From the cell containing the given text, extract its center point as [x, y] coordinate. 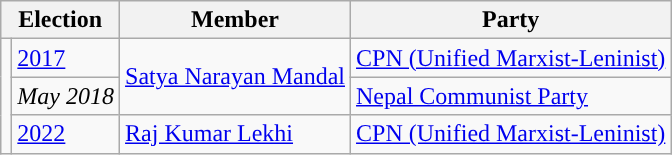
2022 [66, 134]
Election [60, 20]
Party [511, 20]
2017 [66, 58]
Member [236, 20]
Raj Kumar Lekhi [236, 134]
Satya Narayan Mandal [236, 77]
May 2018 [66, 96]
Nepal Communist Party [511, 96]
